Capture the cell that displays the provided text and extract its [X, Y] central coordinate. 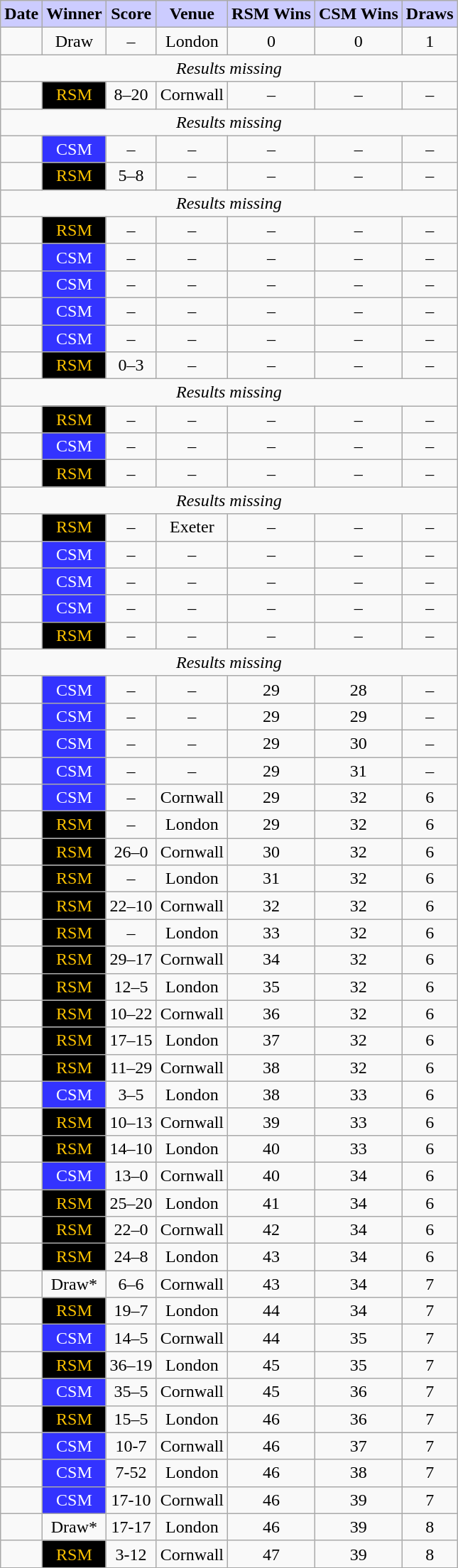
15–5 [131, 1419]
35–5 [131, 1392]
36–19 [131, 1365]
42 [271, 1230]
29–17 [131, 960]
10–22 [131, 1014]
6–6 [131, 1284]
19–7 [131, 1311]
47 [271, 1554]
3–5 [131, 1095]
1 [430, 41]
12–5 [131, 987]
0–3 [131, 366]
5–8 [131, 176]
22–10 [131, 906]
14–10 [131, 1148]
17-17 [131, 1527]
8–20 [131, 95]
13–0 [131, 1175]
Draws [430, 14]
10-7 [131, 1446]
24–8 [131, 1257]
Draw [74, 41]
Venue [192, 14]
10–13 [131, 1122]
17-10 [131, 1500]
RSM Wins [271, 14]
17–15 [131, 1041]
Score [131, 14]
26–0 [131, 852]
CSM Wins [358, 14]
Date [21, 14]
28 [358, 689]
Exeter [192, 527]
22–0 [131, 1230]
Winner [74, 14]
7-52 [131, 1473]
3-12 [131, 1554]
25–20 [131, 1203]
14–5 [131, 1338]
11–29 [131, 1068]
41 [271, 1203]
